Find where the given text appears and provide that cell's center as (x, y) coordinate. 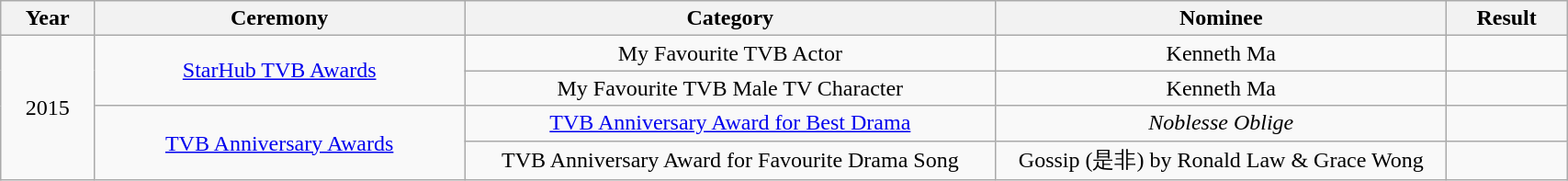
My Favourite TVB Actor (730, 53)
Category (730, 18)
StarHub TVB Awards (279, 71)
TVB Anniversary Award for Best Drama (730, 123)
Result (1506, 18)
Noblesse Oblige (1222, 123)
TVB Anniversary Award for Favourite Drama Song (730, 160)
Year (48, 18)
Ceremony (279, 18)
2015 (48, 108)
My Favourite TVB Male TV Character (730, 88)
TVB Anniversary Awards (279, 143)
Nominee (1222, 18)
Gossip (是非) by Ronald Law & Grace Wong (1222, 160)
